Capture the cell that displays the provided text and extract its [X, Y] central coordinate. 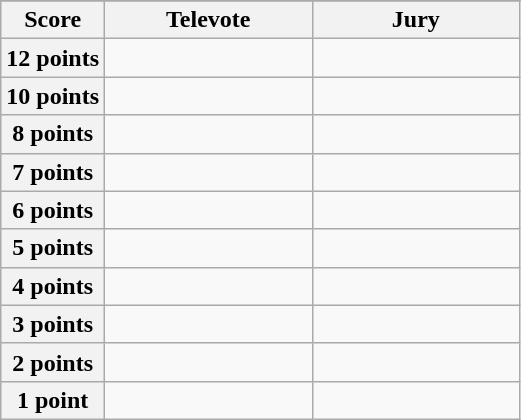
7 points [53, 172]
10 points [53, 96]
Score [53, 20]
2 points [53, 362]
6 points [53, 210]
1 point [53, 400]
5 points [53, 248]
8 points [53, 134]
3 points [53, 324]
Jury [416, 20]
Televote [209, 20]
12 points [53, 58]
4 points [53, 286]
